Capture the cell that displays the provided text and extract its (x, y) central coordinate. 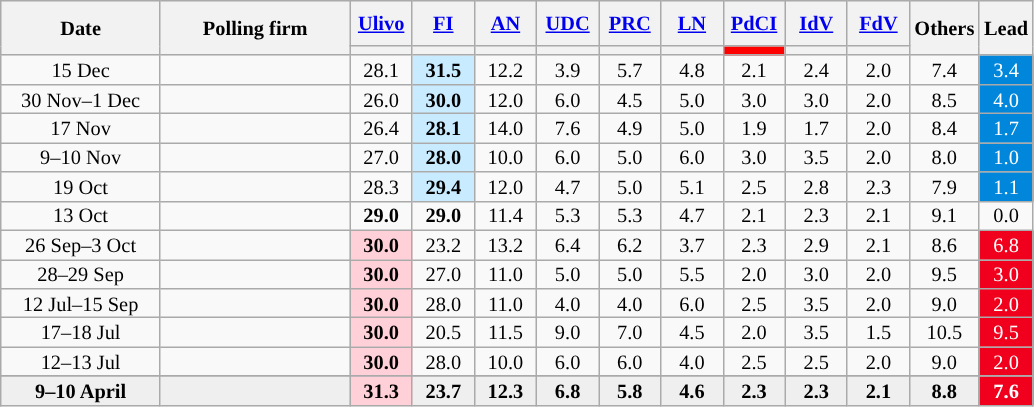
14.0 (505, 128)
26 Sep–3 Oct (81, 244)
12–13 Jul (81, 362)
19 Oct (81, 186)
30 Nov–1 Dec (81, 98)
17–18 Jul (81, 332)
Lead (1006, 28)
4.6 (692, 390)
12 Jul–15 Sep (81, 302)
8.6 (944, 244)
26.0 (381, 98)
23.7 (443, 390)
9–10 Nov (81, 156)
5.8 (630, 390)
3.9 (568, 70)
FI (443, 22)
6.2 (630, 244)
2.4 (816, 70)
FdV (878, 22)
1.0 (1006, 156)
IdV (816, 22)
1.9 (754, 128)
Ulivo (381, 22)
12.2 (505, 70)
Polling firm (255, 28)
0.0 (1006, 216)
8.5 (944, 98)
17 Nov (81, 128)
10.5 (944, 332)
2.9 (816, 244)
11.5 (505, 332)
8.4 (944, 128)
2.8 (816, 186)
20.5 (443, 332)
12.3 (505, 390)
5.1 (692, 186)
1.5 (878, 332)
6.4 (568, 244)
8.8 (944, 390)
Date (81, 28)
7.9 (944, 186)
5.5 (692, 274)
3.7 (692, 244)
Others (944, 28)
28.3 (381, 186)
23.2 (443, 244)
4.8 (692, 70)
13.2 (505, 244)
31.3 (381, 390)
11.4 (505, 216)
UDC (568, 22)
13 Oct (81, 216)
9.1 (944, 216)
9–10 April (81, 390)
5.7 (630, 70)
PRC (630, 22)
29.4 (443, 186)
28–29 Sep (81, 274)
PdCI (754, 22)
8.0 (944, 156)
AN (505, 22)
26.4 (381, 128)
31.5 (443, 70)
4.9 (630, 128)
7.0 (630, 332)
7.4 (944, 70)
1.1 (1006, 186)
15 Dec (81, 70)
LN (692, 22)
3.4 (1006, 70)
